Output the (x, y) coordinate of the center of the cell containing the given text.  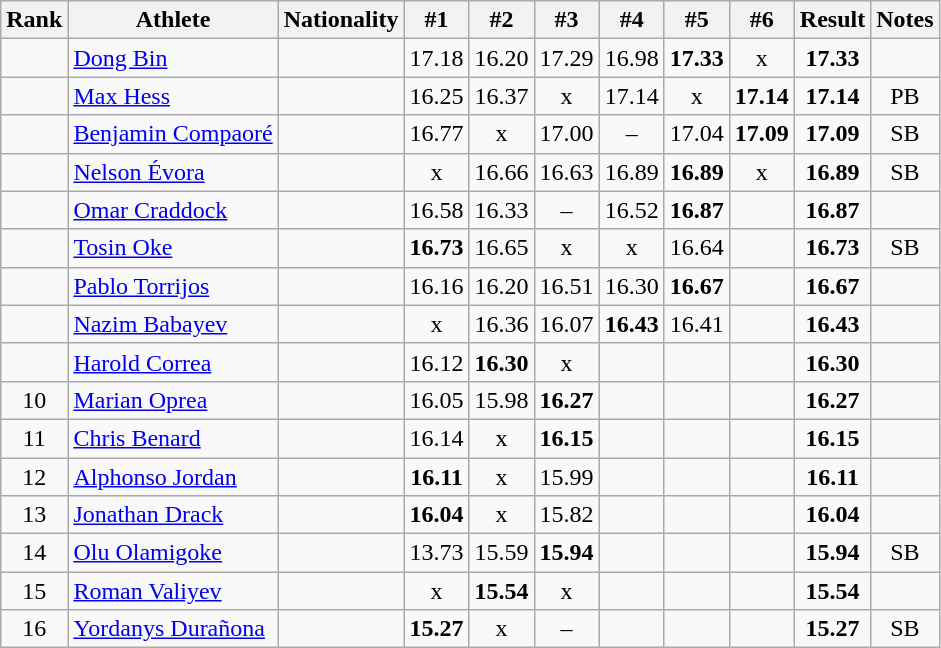
#6 (762, 20)
15.99 (566, 477)
16.41 (696, 324)
10 (34, 400)
17.18 (436, 58)
PB (905, 96)
Roman Valiyev (173, 591)
#1 (436, 20)
13 (34, 515)
Nationality (341, 20)
Alphonso Jordan (173, 477)
16.58 (436, 210)
16.05 (436, 400)
16.64 (696, 248)
Tosin Oke (173, 248)
16.63 (566, 172)
16.25 (436, 96)
Omar Craddock (173, 210)
16.07 (566, 324)
11 (34, 438)
16.51 (566, 286)
17.00 (566, 134)
16.12 (436, 362)
16.14 (436, 438)
16.36 (502, 324)
16.98 (632, 58)
17.29 (566, 58)
Rank (34, 20)
15 (34, 591)
#5 (696, 20)
16.37 (502, 96)
#2 (502, 20)
16.52 (632, 210)
Marian Oprea (173, 400)
16 (34, 629)
Nazim Babayev (173, 324)
16.77 (436, 134)
Nelson Évora (173, 172)
Chris Benard (173, 438)
Result (832, 20)
Max Hess (173, 96)
14 (34, 553)
Jonathan Drack (173, 515)
Harold Correa (173, 362)
16.65 (502, 248)
16.66 (502, 172)
Dong Bin (173, 58)
Yordanys Durañona (173, 629)
15.59 (502, 553)
15.82 (566, 515)
13.73 (436, 553)
15.98 (502, 400)
Olu Olamigoke (173, 553)
#4 (632, 20)
12 (34, 477)
Pablo Torrijos (173, 286)
Athlete (173, 20)
#3 (566, 20)
17.04 (696, 134)
16.33 (502, 210)
Notes (905, 20)
Benjamin Compaoré (173, 134)
16.16 (436, 286)
